Return [X, Y] of the center of cell containing provided text 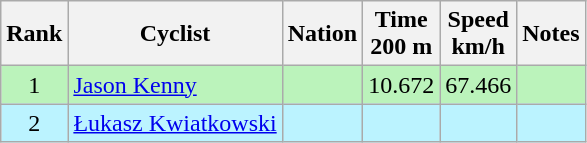
Notes [551, 34]
Cyclist [175, 34]
Rank [34, 34]
67.466 [478, 85]
Time200 m [402, 34]
Nation [322, 34]
2 [34, 123]
Łukasz Kwiatkowski [175, 123]
10.672 [402, 85]
Speedkm/h [478, 34]
1 [34, 85]
Jason Kenny [175, 85]
